Find where the given text appears and provide that cell's center as [X, Y] coordinate. 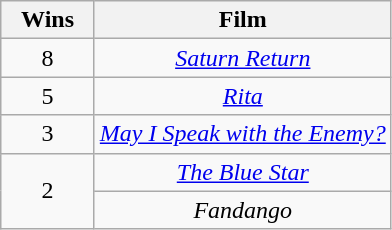
Wins [48, 20]
May I Speak with the Enemy? [242, 134]
5 [48, 96]
Film [242, 20]
Saturn Return [242, 58]
The Blue Star [242, 172]
Rita [242, 96]
2 [48, 191]
Fandango [242, 210]
8 [48, 58]
3 [48, 134]
